Pinpoint the cell where the given text exists, returning its [x, y] midpoint coordinate. 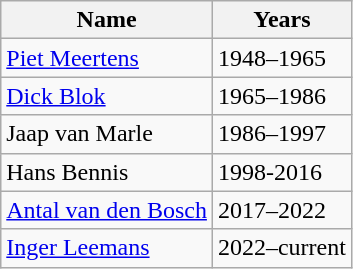
Name [107, 20]
Jaap van Marle [107, 134]
Years [282, 20]
Antal van den Bosch [107, 210]
2022–current [282, 248]
Hans Bennis [107, 172]
Dick Blok [107, 96]
1986–1997 [282, 134]
Piet Meertens [107, 58]
1965–1986 [282, 96]
Inger Leemans [107, 248]
1948–1965 [282, 58]
1998-2016 [282, 172]
2017–2022 [282, 210]
